For the text-containing cell, return its midpoint in (x, y) coordinate format. 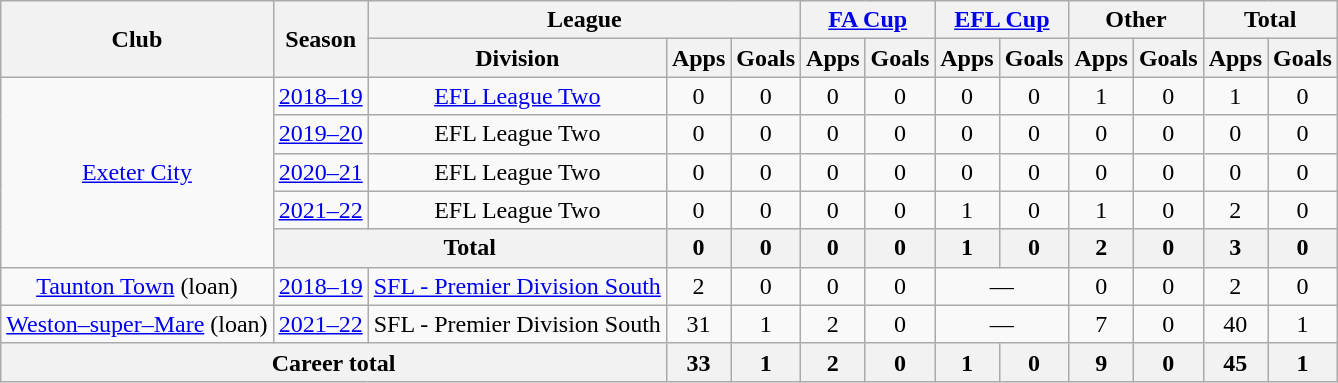
9 (1101, 362)
3 (1235, 248)
Career total (334, 362)
2020–21 (320, 172)
2019–20 (320, 134)
7 (1101, 324)
Club (137, 39)
31 (698, 324)
FA Cup (868, 20)
45 (1235, 362)
Weston–super–Mare (loan) (137, 324)
Season (320, 39)
Division (517, 58)
Exeter City (137, 172)
40 (1235, 324)
33 (698, 362)
Other (1136, 20)
League (584, 20)
EFL Cup (1002, 20)
Taunton Town (loan) (137, 286)
